Provide the (x, y) coordinate of the cell's center where the given text is located.  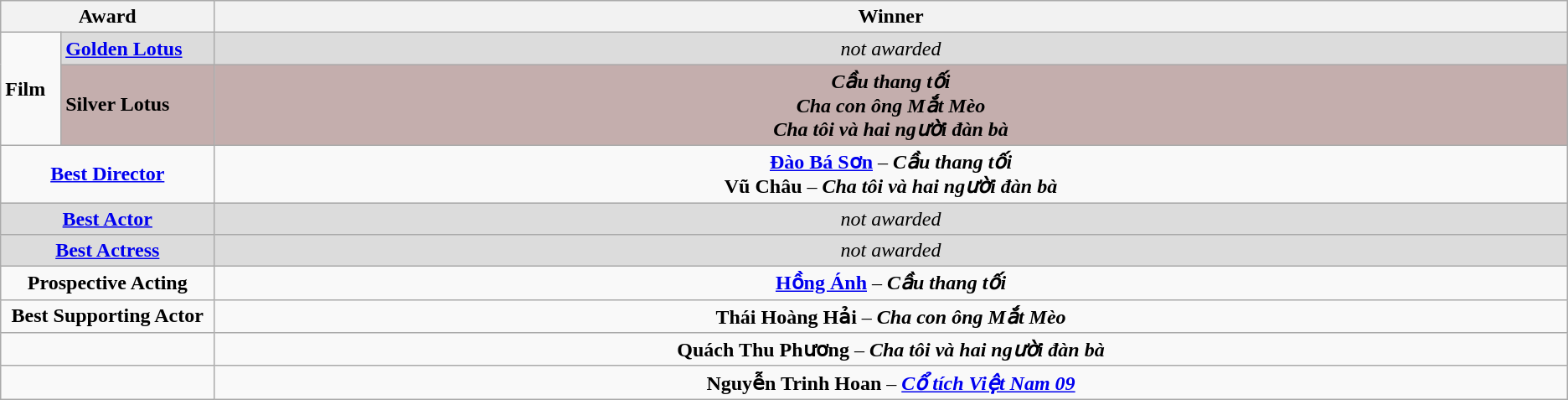
Prospective Acting (107, 283)
Đào Bá Sơn – Cầu thang tốiVũ Châu – Cha tôi và hai người đàn bà (891, 174)
Film (31, 89)
Silver Lotus (137, 106)
Best Supporting Actor (107, 316)
Best Actress (107, 251)
Thái Hoàng Hải – Cha con ông Mắt Mèo (891, 316)
Winner (891, 17)
Quách Thu Phương – Cha tôi và hai người đàn bà (891, 350)
Award (107, 17)
Cầu thang tốiCha con ông Mắt MèoCha tôi và hai người đàn bà (891, 106)
Nguyễn Trinh Hoan – Cổ tích Việt Nam 09 (891, 382)
Best Actor (107, 219)
Best Director (107, 174)
Hồng Ánh – Cầu thang tối (891, 283)
Golden Lotus (137, 49)
